Find where the given text appears and provide that cell's center as [X, Y] coordinate. 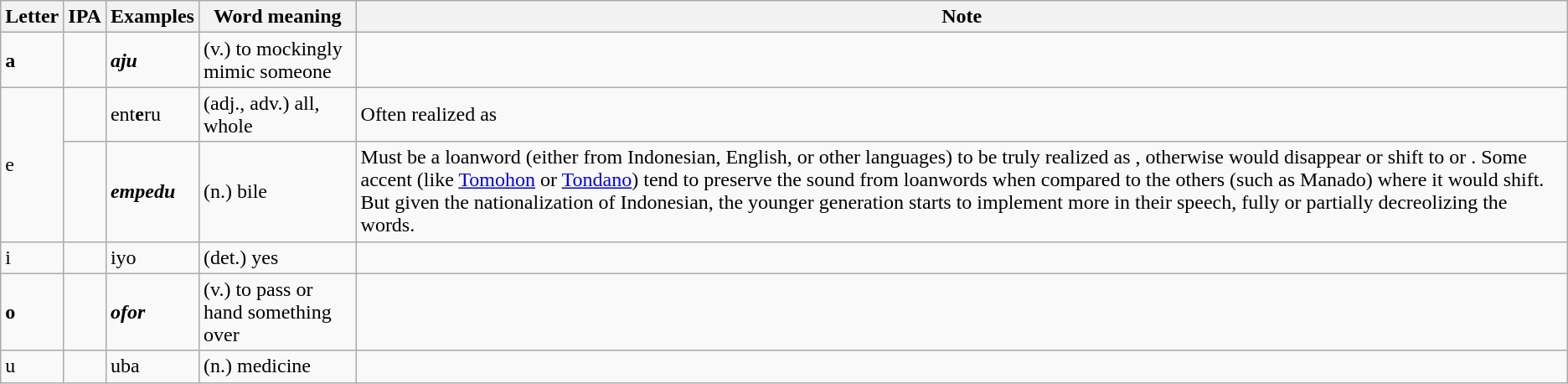
enteru [152, 114]
ofor [152, 312]
Letter [32, 17]
(v.) to mockingly mimic someone [277, 60]
(n.) bile [277, 191]
u [32, 366]
empedu [152, 191]
uba [152, 366]
aju [152, 60]
IPA [85, 17]
iyo [152, 257]
Word meaning [277, 17]
Note [962, 17]
e [32, 164]
(det.) yes [277, 257]
o [32, 312]
Often realized as [962, 114]
(n.) medicine [277, 366]
(adj., adv.) all, whole [277, 114]
(v.) to pass or hand something over [277, 312]
Examples [152, 17]
a [32, 60]
i [32, 257]
